For the text-containing cell, return its midpoint in (X, Y) coordinate format. 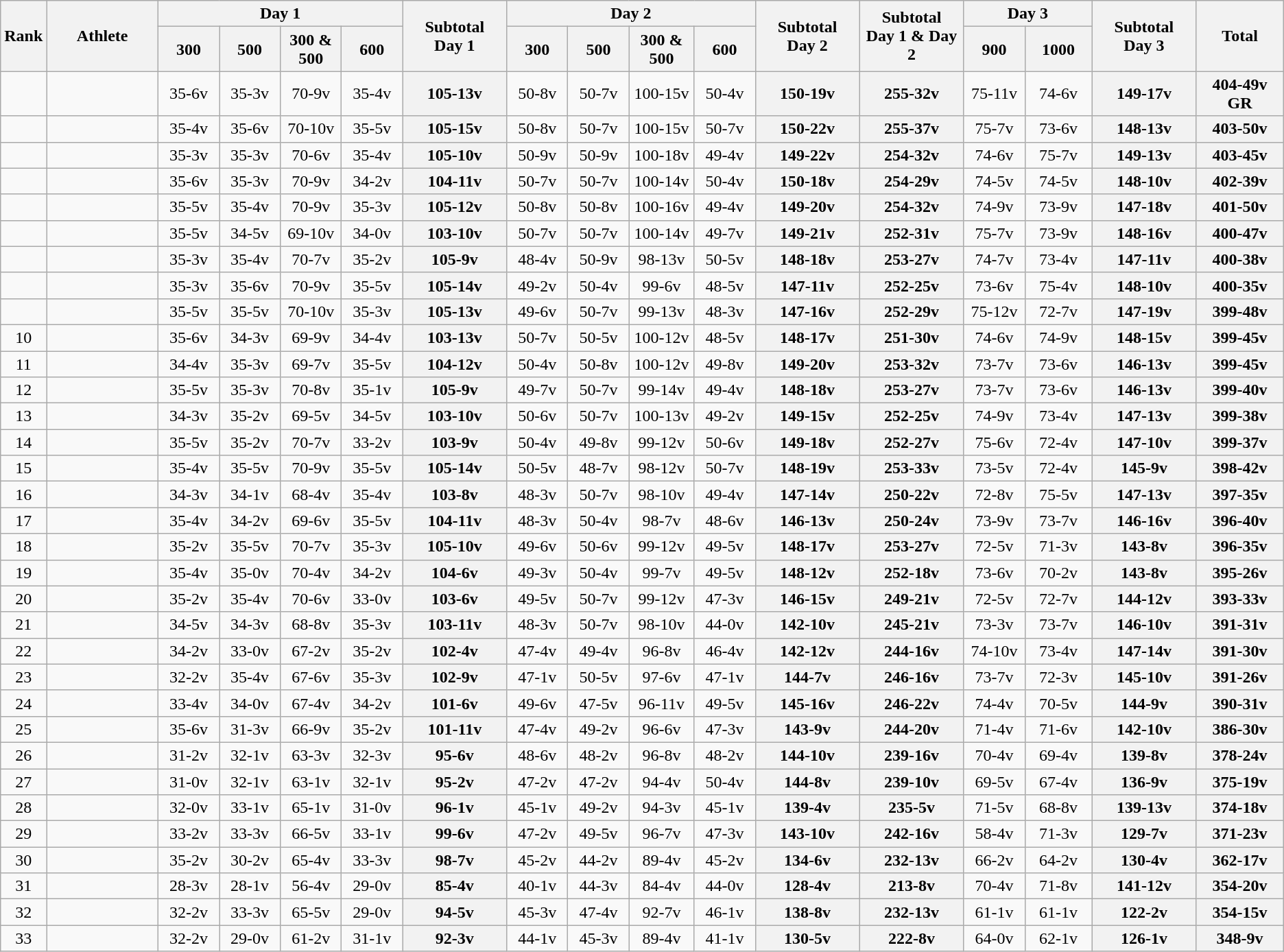
40-1v (538, 886)
70-8v (311, 390)
149-21v (807, 233)
31-2v (188, 755)
75-4v (1058, 285)
144-9v (1144, 703)
98-12v (661, 468)
399-48v (1240, 311)
11 (23, 364)
398-42v (1240, 468)
147-19v (1144, 311)
58-4v (995, 834)
239-10v (912, 781)
44-2v (598, 860)
95-2v (455, 781)
44-3v (598, 886)
Day 1 (280, 14)
146-10v (1144, 625)
70-5v (1058, 703)
150-19v (807, 93)
56-4v (311, 886)
393-33v (1240, 599)
69-6v (311, 521)
69-7v (311, 364)
SubtotalDay 1 & Day 2 (912, 36)
130-4v (1144, 860)
128-4v (807, 886)
145-9v (1144, 468)
144-7v (807, 677)
103-9v (455, 442)
99-13v (661, 311)
252-31v (912, 233)
66-5v (311, 834)
Total (1240, 36)
96-7v (661, 834)
28 (23, 808)
71-4v (995, 729)
73-3v (995, 625)
375-19v (1240, 781)
32-3v (372, 755)
391-26v (1240, 677)
96-11v (661, 703)
46-4v (724, 651)
31-1v (372, 938)
75-5v (1058, 495)
72-8v (995, 495)
148-12v (807, 573)
97-6v (661, 677)
255-37v (912, 129)
67-6v (311, 677)
148-19v (807, 468)
371-23v (1240, 834)
213-8v (912, 886)
144-8v (807, 781)
354-15v (1240, 912)
122-2v (1144, 912)
144-10v (807, 755)
15 (23, 468)
24 (23, 703)
94-4v (661, 781)
144-12v (1144, 599)
149-13v (1144, 155)
148-13v (1144, 129)
146-16v (1144, 521)
41-1v (724, 938)
72-3v (1058, 677)
399-38v (1240, 416)
404-49vGR (1240, 93)
403-45v (1240, 155)
63-3v (311, 755)
100-18v (661, 155)
374-18v (1240, 808)
147-10v (1144, 442)
46-1v (724, 912)
49-3v (538, 573)
18 (23, 547)
102-9v (455, 677)
65-4v (311, 860)
235-5v (912, 808)
252-18v (912, 573)
22 (23, 651)
71-6v (1058, 729)
147-16v (807, 311)
73-5v (995, 468)
252-29v (912, 311)
246-22v (912, 703)
92-3v (455, 938)
25 (23, 729)
254-29v (912, 181)
245-21v (912, 625)
149-17v (1144, 93)
48-7v (598, 468)
17 (23, 521)
31 (23, 886)
403-50v (1240, 129)
71-5v (995, 808)
150-18v (807, 181)
32-0v (188, 808)
104-12v (455, 364)
Day 2 (631, 14)
47-5v (598, 703)
75-12v (995, 311)
139-4v (807, 808)
74-4v (995, 703)
244-20v (912, 729)
400-47v (1240, 233)
100-13v (661, 416)
145-10v (1144, 677)
74-7v (995, 259)
71-8v (1058, 886)
397-35v (1240, 495)
142-12v (807, 651)
96-1v (455, 808)
402-39v (1240, 181)
62-1v (1058, 938)
139-8v (1144, 755)
27 (23, 781)
362-17v (1240, 860)
98-13v (661, 259)
34-1v (250, 495)
145-16v (807, 703)
143-10v (807, 834)
32 (23, 912)
21 (23, 625)
244-16v (912, 651)
20 (23, 599)
239-16v (912, 755)
31-3v (250, 729)
242-16v (912, 834)
250-24v (912, 521)
12 (23, 390)
19 (23, 573)
102-4v (455, 651)
16 (23, 495)
386-30v (1240, 729)
66-9v (311, 729)
391-31v (1240, 625)
63-1v (311, 781)
28-3v (188, 886)
222-8v (912, 938)
103-11v (455, 625)
75-6v (995, 442)
148-15v (1144, 337)
44-1v (538, 938)
146-15v (807, 599)
141-12v (1144, 886)
400-38v (1240, 259)
69-9v (311, 337)
105-15v (455, 129)
35-0v (250, 573)
94-3v (661, 808)
64-0v (995, 938)
255-32v (912, 93)
Rank (23, 36)
401-50v (1240, 207)
35-1v (372, 390)
70-2v (1058, 573)
149-18v (807, 442)
33 (23, 938)
23 (23, 677)
399-40v (1240, 390)
69-4v (1058, 755)
33-4v (188, 703)
13 (23, 416)
139-13v (1144, 808)
378-24v (1240, 755)
67-2v (311, 651)
65-5v (311, 912)
30 (23, 860)
252-27v (912, 442)
126-1v (1144, 938)
249-21v (912, 599)
84-4v (661, 886)
136-9v (1144, 781)
65-1v (311, 808)
69-10v (311, 233)
396-40v (1240, 521)
246-16v (912, 677)
85-4v (455, 886)
149-15v (807, 416)
354-20v (1240, 886)
105-12v (455, 207)
99-14v (661, 390)
101-6v (455, 703)
66-2v (995, 860)
253-32v (912, 364)
SubtotalDay 1 (455, 36)
103-8v (455, 495)
400-35v (1240, 285)
147-18v (1144, 207)
399-37v (1240, 442)
100-16v (661, 207)
75-11v (995, 93)
103-6v (455, 599)
129-7v (1144, 834)
1000 (1058, 49)
SubtotalDay 3 (1144, 36)
99-7v (661, 573)
Athlete (103, 36)
94-5v (455, 912)
138-8v (807, 912)
SubtotalDay 2 (807, 36)
96-6v (661, 729)
26 (23, 755)
148-16v (1144, 233)
104-6v (455, 573)
250-22v (912, 495)
149-22v (807, 155)
396-35v (1240, 547)
101-11v (455, 729)
251-30v (912, 337)
150-22v (807, 129)
48-4v (538, 259)
390-31v (1240, 703)
134-6v (807, 860)
61-2v (311, 938)
143-9v (807, 729)
348-9v (1240, 938)
29 (23, 834)
130-5v (807, 938)
68-4v (311, 495)
28-1v (250, 886)
253-33v (912, 468)
103-13v (455, 337)
395-26v (1240, 573)
64-2v (1058, 860)
95-6v (455, 755)
Day 3 (1027, 14)
14 (23, 442)
900 (995, 49)
30-2v (250, 860)
10 (23, 337)
74-10v (995, 651)
92-7v (661, 912)
391-30v (1240, 651)
